From the cell containing the given text, extract its center point as (x, y) coordinate. 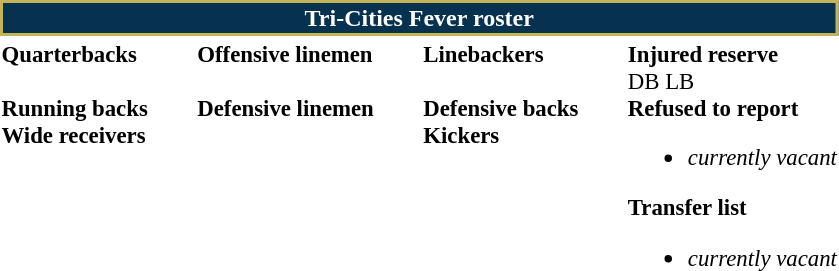
Tri-Cities Fever roster (419, 18)
